Find where the given text appears and provide that cell's center as (X, Y) coordinate. 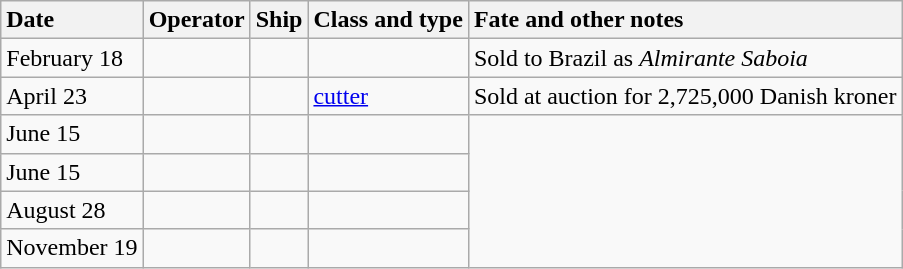
November 19 (72, 248)
August 28 (72, 210)
Date (72, 20)
April 23 (72, 96)
Fate and other notes (685, 20)
Sold to Brazil as Almirante Saboia (685, 58)
cutter (388, 96)
February 18 (72, 58)
Ship (279, 20)
Operator (196, 20)
Class and type (388, 20)
Sold at auction for 2,725,000 Danish kroner (685, 96)
